Return the (x, y) coordinate for the center point of the cell that contains the specified text.  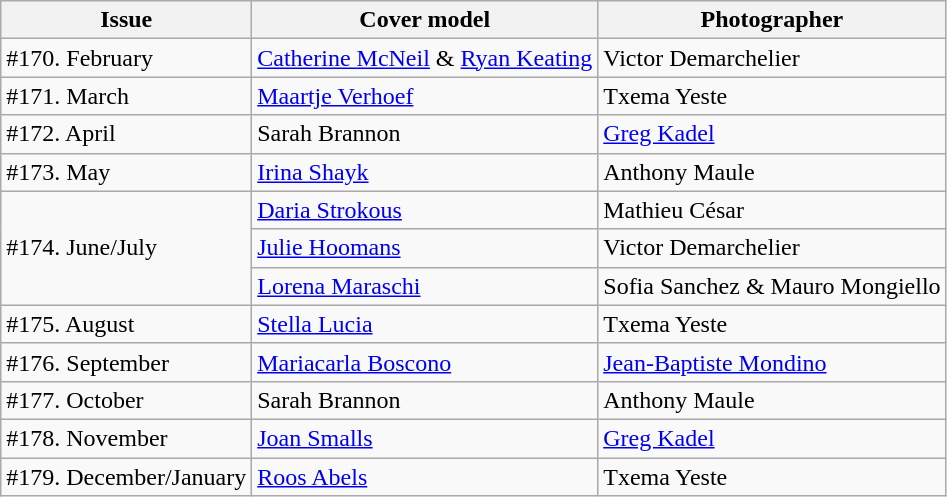
Sofia Sanchez & Mauro Mongiello (772, 286)
Roos Abels (425, 477)
Catherine McNeil & Ryan Keating (425, 58)
#177. October (126, 400)
#178. November (126, 438)
Mathieu César (772, 210)
Stella Lucia (425, 324)
#171. March (126, 96)
#176. September (126, 362)
#172. April (126, 134)
Issue (126, 20)
#179. December/January (126, 477)
#173. May (126, 172)
Daria Strokous (425, 210)
#170. February (126, 58)
Maartje Verhoef (425, 96)
Jean-Baptiste Mondino (772, 362)
Irina Shayk (425, 172)
Lorena Maraschi (425, 286)
#175. August (126, 324)
Mariacarla Boscono (425, 362)
Photographer (772, 20)
Joan Smalls (425, 438)
Cover model (425, 20)
#174. June/July (126, 248)
Julie Hoomans (425, 248)
